Detect which cell encompasses the target text, then output its [X, Y] center coordinate. 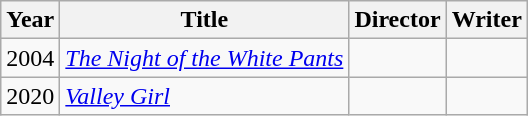
The Night of the White Pants [204, 58]
2020 [30, 96]
Writer [486, 20]
Valley Girl [204, 96]
Year [30, 20]
Director [398, 20]
2004 [30, 58]
Title [204, 20]
